Extract the (X, Y) coordinate from the center of the cell holding the provided text.  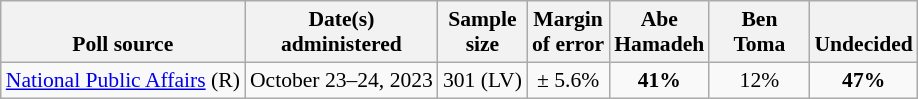
Marginof error (568, 32)
National Public Affairs (R) (123, 80)
October 23–24, 2023 (342, 80)
AbeHamadeh (659, 32)
BenToma (759, 32)
± 5.6% (568, 80)
Undecided (863, 32)
301 (LV) (482, 80)
Date(s)administered (342, 32)
47% (863, 80)
Samplesize (482, 32)
12% (759, 80)
Poll source (123, 32)
41% (659, 80)
